Locate the cell with the specified text and output its [x, y] center coordinate. 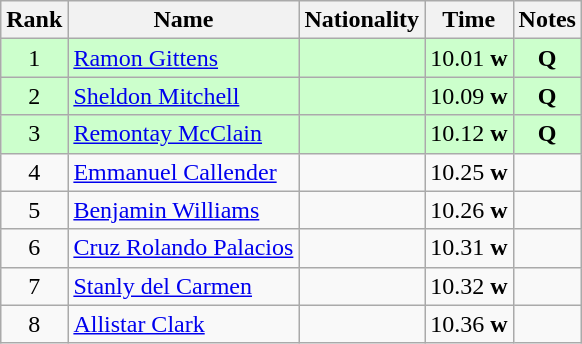
10.26 w [469, 210]
Nationality [362, 20]
10.36 w [469, 324]
Cruz Rolando Palacios [184, 248]
10.31 w [469, 248]
Notes [547, 20]
8 [34, 324]
1 [34, 58]
10.09 w [469, 96]
10.12 w [469, 134]
4 [34, 172]
Remontay McClain [184, 134]
Ramon Gittens [184, 58]
Emmanuel Callender [184, 172]
10.25 w [469, 172]
Allistar Clark [184, 324]
Name [184, 20]
10.01 w [469, 58]
3 [34, 134]
Sheldon Mitchell [184, 96]
6 [34, 248]
2 [34, 96]
5 [34, 210]
Benjamin Williams [184, 210]
7 [34, 286]
Time [469, 20]
Stanly del Carmen [184, 286]
10.32 w [469, 286]
Rank [34, 20]
